Find where the given text appears and provide that cell's center as [X, Y] coordinate. 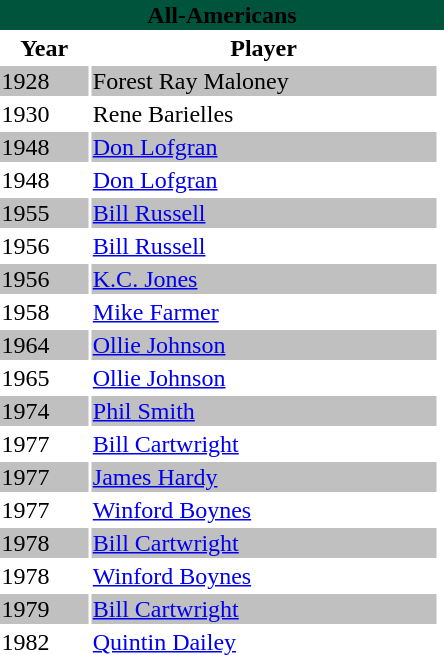
Player [264, 48]
1979 [44, 609]
1964 [44, 345]
Rene Barielles [264, 114]
Year [44, 48]
1930 [44, 114]
James Hardy [264, 477]
K.C. Jones [264, 279]
Mike Farmer [264, 312]
All-Americans [222, 15]
Phil Smith [264, 411]
1965 [44, 378]
Forest Ray Maloney [264, 81]
1928 [44, 81]
1955 [44, 213]
1958 [44, 312]
1974 [44, 411]
